Identify which cell holds the provided text, then report its [X, Y] central coordinate. 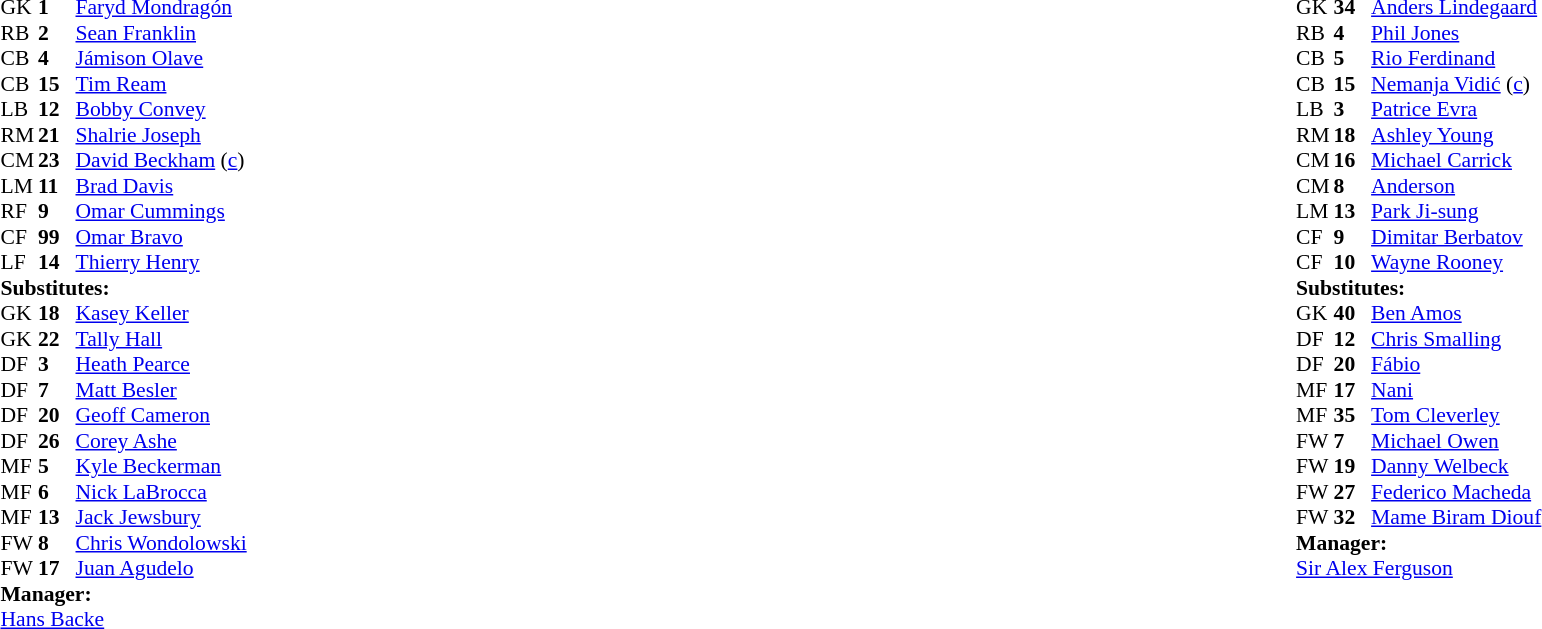
Chris Smalling [1456, 339]
Geoff Cameron [162, 415]
23 [57, 161]
Brad Davis [162, 186]
Tally Hall [162, 339]
19 [1353, 467]
Ashley Young [1456, 135]
Michael Owen [1456, 441]
Ben Amos [1456, 313]
99 [57, 237]
11 [57, 186]
David Beckham (c) [162, 161]
LF [19, 263]
40 [1353, 313]
Phil Jones [1456, 33]
Dimitar Berbatov [1456, 237]
16 [1353, 161]
Park Ji-sung [1456, 211]
Kyle Beckerman [162, 467]
Omar Cummings [162, 211]
Kasey Keller [162, 313]
2 [57, 33]
14 [57, 263]
Nick LaBrocca [162, 492]
6 [57, 492]
21 [57, 135]
Anderson [1456, 186]
Danny Welbeck [1456, 467]
32 [1353, 517]
Tom Cleverley [1456, 415]
Tim Ream [162, 84]
Mame Biram Diouf [1456, 517]
Chris Wondolowski [162, 543]
Nemanja Vidić (c) [1456, 84]
Juan Agudelo [162, 569]
Federico Macheda [1456, 492]
Omar Bravo [162, 237]
Sir Alex Ferguson [1418, 569]
Heath Pearce [162, 365]
Fábio [1456, 365]
Sean Franklin [162, 33]
Corey Ashe [162, 441]
26 [57, 441]
27 [1353, 492]
Shalrie Joseph [162, 135]
Rio Ferdinand [1456, 59]
Michael Carrick [1456, 161]
Nani [1456, 390]
Jámison Olave [162, 59]
10 [1353, 263]
35 [1353, 415]
Jack Jewsbury [162, 517]
Thierry Henry [162, 263]
22 [57, 339]
Patrice Evra [1456, 109]
RF [19, 211]
Bobby Convey [162, 109]
Wayne Rooney [1456, 263]
Matt Besler [162, 390]
